Search for the cell housing the specified text and yield its [x, y] center coordinate. 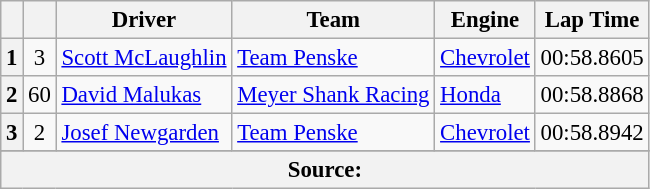
00:58.8942 [592, 133]
Lap Time [592, 20]
Team [334, 20]
Honda [485, 95]
Scott McLaughlin [144, 58]
Driver [144, 20]
60 [40, 95]
00:58.8605 [592, 58]
Engine [485, 20]
Source: [325, 170]
Josef Newgarden [144, 133]
1 [12, 58]
Meyer Shank Racing [334, 95]
David Malukas [144, 95]
00:58.8868 [592, 95]
